Identify which cell holds the provided text, then report its (X, Y) central coordinate. 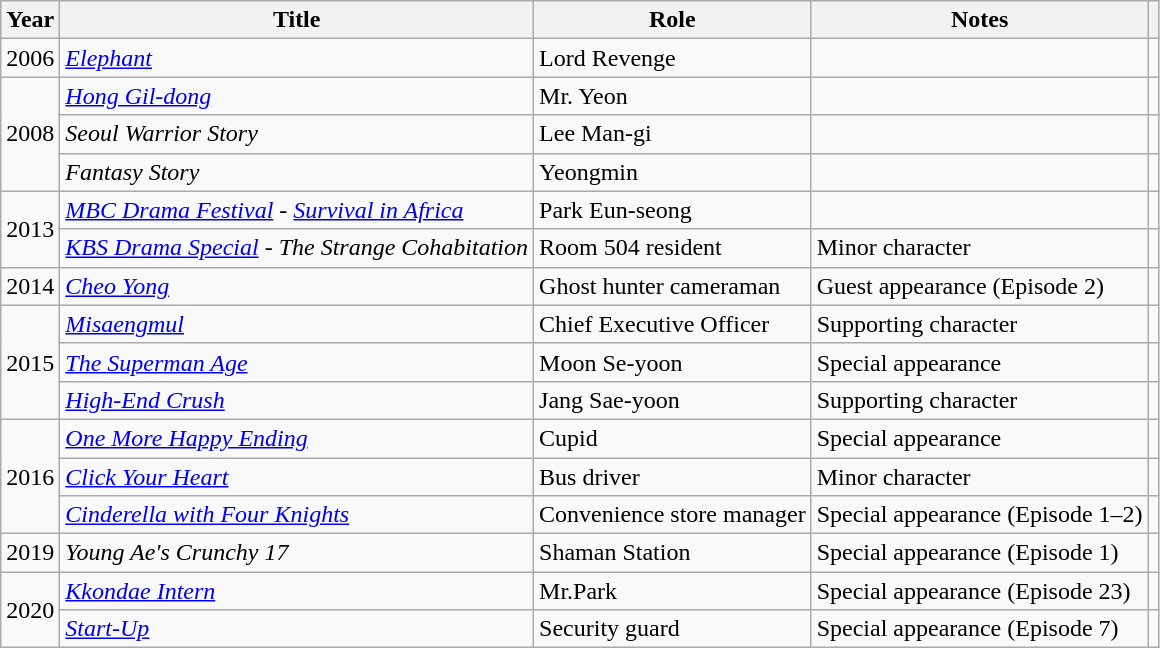
Seoul Warrior Story (297, 134)
Jang Sae-yoon (673, 400)
Fantasy Story (297, 172)
Title (297, 20)
Lee Man-gi (673, 134)
Shaman Station (673, 553)
Cheo Yong (297, 286)
Lord Revenge (673, 58)
Moon Se-yoon (673, 362)
2015 (30, 362)
2014 (30, 286)
Bus driver (673, 477)
Guest appearance (Episode 2) (980, 286)
Kkondae Intern (297, 591)
Cinderella with Four Knights (297, 515)
Special appearance (Episode 1) (980, 553)
Hong Gil-dong (297, 96)
2019 (30, 553)
Special appearance (Episode 23) (980, 591)
Young Ae's Crunchy 17 (297, 553)
Chief Executive Officer (673, 324)
Start-Up (297, 629)
Year (30, 20)
2016 (30, 476)
2006 (30, 58)
Special appearance (Episode 7) (980, 629)
2020 (30, 610)
Convenience store manager (673, 515)
Elephant (297, 58)
Misaengmul (297, 324)
Special appearance (Episode 1–2) (980, 515)
Room 504 resident (673, 248)
One More Happy Ending (297, 438)
2008 (30, 134)
Notes (980, 20)
The Superman Age (297, 362)
Click Your Heart (297, 477)
Yeongmin (673, 172)
MBC Drama Festival - Survival in Africa (297, 210)
KBS Drama Special - The Strange Cohabitation (297, 248)
Mr.Park (673, 591)
2013 (30, 229)
High-End Crush (297, 400)
Ghost hunter cameraman (673, 286)
Role (673, 20)
Mr. Yeon (673, 96)
Park Eun-seong (673, 210)
Cupid (673, 438)
Security guard (673, 629)
